Scan for the cell matching the given text and deliver its [X, Y] coordinate at center. 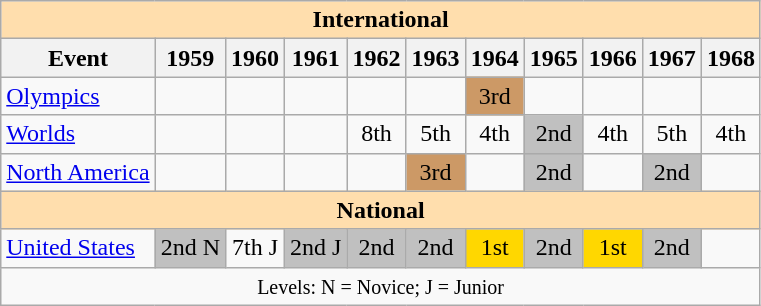
2nd J [316, 248]
1967 [672, 58]
1959 [190, 58]
1968 [730, 58]
1966 [612, 58]
1960 [256, 58]
National [381, 210]
Olympics [78, 96]
United States [78, 248]
Levels: N = Novice; J = Junior [381, 286]
8th [376, 134]
International [381, 20]
North America [78, 172]
Event [78, 58]
7th J [256, 248]
1962 [376, 58]
1965 [554, 58]
1963 [436, 58]
Worlds [78, 134]
1961 [316, 58]
2nd N [190, 248]
1964 [494, 58]
